Provide the [X, Y] coordinate of the cell's center where the given text is located.  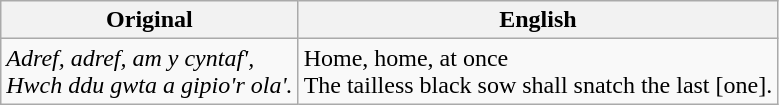
Adref, adref, am y cyntaf',Hwch ddu gwta a gipio'r ola'. [150, 72]
English [538, 20]
Original [150, 20]
Home, home, at onceThe tailless black sow shall snatch the last [one]. [538, 72]
